Detect which cell encompasses the target text, then output its [X, Y] center coordinate. 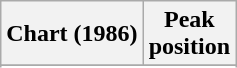
Peakposition [189, 34]
Chart (1986) [72, 34]
